Return [X, Y] of the center of cell containing provided text 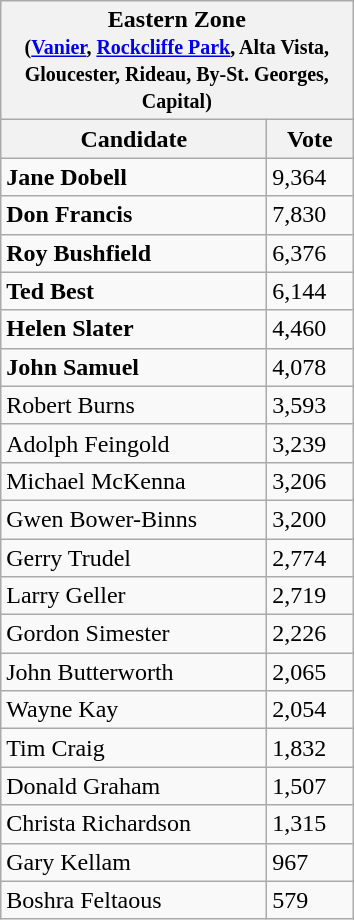
Eastern Zone (Vanier, Rockcliffe Park, Alta Vista, Gloucester, Rideau, By-St. Georges, Capital) [177, 60]
Gary Kellam [134, 862]
3,593 [310, 405]
Ted Best [134, 291]
Gerry Trudel [134, 557]
Gordon Simester [134, 634]
9,364 [310, 177]
2,719 [310, 596]
Don Francis [134, 215]
2,774 [310, 557]
Roy Bushfield [134, 253]
4,460 [310, 329]
Boshra Feltaous [134, 900]
6,376 [310, 253]
Wayne Kay [134, 710]
4,078 [310, 367]
2,065 [310, 672]
3,206 [310, 481]
John Butterworth [134, 672]
Gwen Bower-Binns [134, 519]
6,144 [310, 291]
Tim Craig [134, 748]
7,830 [310, 215]
Adolph Feingold [134, 443]
Michael McKenna [134, 481]
Helen Slater [134, 329]
3,239 [310, 443]
2,054 [310, 710]
1,832 [310, 748]
Larry Geller [134, 596]
Jane Dobell [134, 177]
967 [310, 862]
Christa Richardson [134, 824]
John Samuel [134, 367]
2,226 [310, 634]
579 [310, 900]
1,507 [310, 786]
Robert Burns [134, 405]
Vote [310, 139]
1,315 [310, 824]
Donald Graham [134, 786]
Candidate [134, 139]
3,200 [310, 519]
